Capture the cell that displays the provided text and extract its (X, Y) central coordinate. 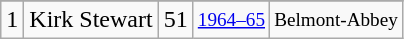
51 (176, 20)
1964–65 (231, 20)
Belmont-Abbey (336, 20)
Kirk Stewart (91, 20)
1 (12, 20)
